Capture the cell that displays the provided text and extract its [X, Y] central coordinate. 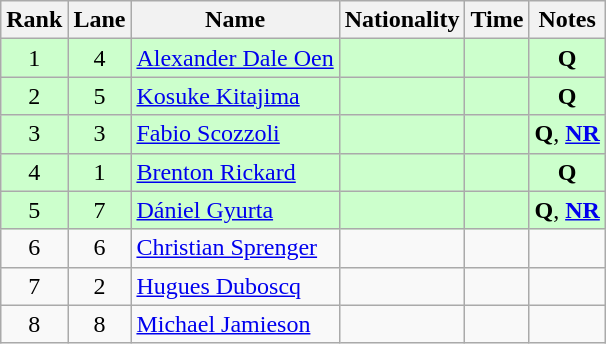
Christian Sprenger [235, 248]
Alexander Dale Oen [235, 58]
Fabio Scozzoli [235, 134]
Notes [567, 20]
Lane [100, 20]
Kosuke Kitajima [235, 96]
Brenton Rickard [235, 172]
Name [235, 20]
Nationality [402, 20]
Michael Jamieson [235, 324]
Time [497, 20]
Hugues Duboscq [235, 286]
Rank [34, 20]
Dániel Gyurta [235, 210]
